Capture the cell that displays the provided text and extract its (x, y) central coordinate. 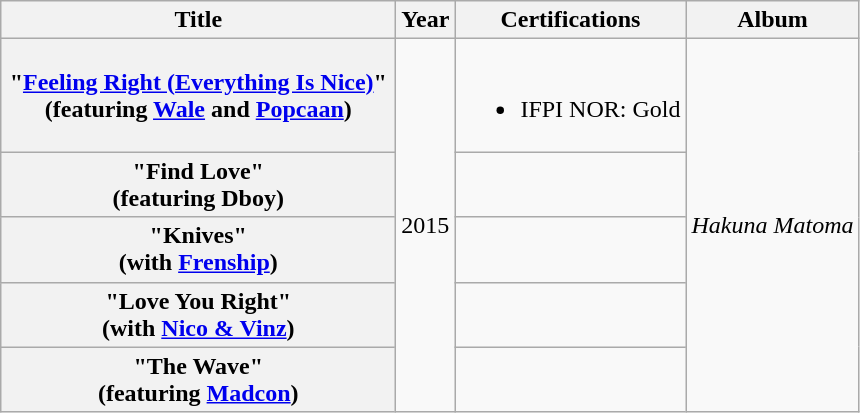
"Love You Right"(with Nico & Vinz) (198, 314)
"Find Love"(featuring Dboy) (198, 184)
Certifications (570, 20)
2015 (426, 226)
"Knives"(with Frenship) (198, 250)
Album (772, 20)
Hakuna Matoma (772, 226)
"The Wave"(featuring Madcon) (198, 380)
Year (426, 20)
"Feeling Right (Everything Is Nice)"(featuring Wale and Popcaan) (198, 96)
IFPI NOR: Gold (570, 96)
Title (198, 20)
